From the cell containing the given text, extract its center point as (X, Y) coordinate. 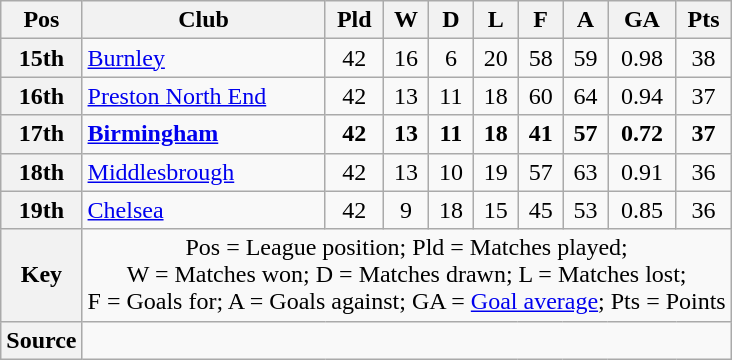
19th (42, 210)
L (496, 20)
Key (42, 275)
W (406, 20)
45 (540, 210)
20 (496, 58)
Burnley (204, 58)
63 (586, 172)
Preston North End (204, 96)
38 (704, 58)
16th (42, 96)
A (586, 20)
Middlesbrough (204, 172)
59 (586, 58)
41 (540, 134)
F (540, 20)
0.91 (642, 172)
10 (450, 172)
19 (496, 172)
Birmingham (204, 134)
58 (540, 58)
64 (586, 96)
D (450, 20)
6 (450, 58)
17th (42, 134)
15th (42, 58)
Source (42, 340)
9 (406, 210)
0.72 (642, 134)
Pts (704, 20)
GA (642, 20)
16 (406, 58)
0.98 (642, 58)
Pld (354, 20)
0.85 (642, 210)
Club (204, 20)
0.94 (642, 96)
Pos (42, 20)
Chelsea (204, 210)
53 (586, 210)
15 (496, 210)
60 (540, 96)
18th (42, 172)
